Identify which cell holds the provided text, then report its (X, Y) central coordinate. 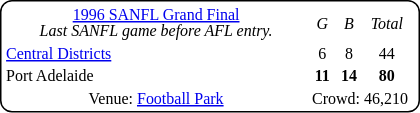
80 (386, 76)
Total (386, 22)
B (349, 22)
1996 SANFL Grand FinalLast SANFL game before AFL entry. (156, 22)
8 (349, 54)
11 (322, 76)
Central Districts (156, 54)
Venue: Football Park (156, 98)
6 (322, 54)
14 (349, 76)
Crowd: 46,210 (360, 98)
44 (386, 54)
Port Adelaide (156, 76)
G (322, 22)
